Identify which cell holds the provided text, then report its [x, y] central coordinate. 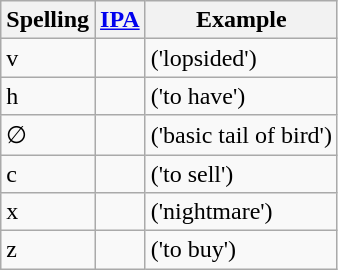
('basic tail of bird') [241, 135]
z [48, 250]
('lopsided') [241, 58]
IPA [120, 20]
('to have') [241, 96]
x [48, 212]
h [48, 96]
Spelling [48, 20]
Example [241, 20]
('nightmare') [241, 212]
c [48, 173]
('to sell') [241, 173]
∅ [48, 135]
('to buy') [241, 250]
v [48, 58]
